Identify which cell holds the provided text, then report its (X, Y) central coordinate. 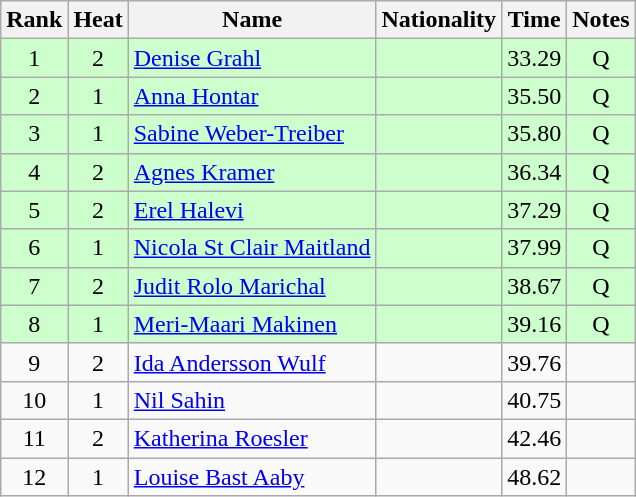
38.67 (534, 286)
11 (34, 438)
5 (34, 210)
Katherina Roesler (252, 438)
Time (534, 20)
40.75 (534, 400)
Meri-Maari Makinen (252, 324)
Nationality (439, 20)
12 (34, 477)
39.16 (534, 324)
Rank (34, 20)
Nicola St Clair Maitland (252, 248)
35.50 (534, 96)
Sabine Weber-Treiber (252, 134)
48.62 (534, 477)
36.34 (534, 172)
Anna Hontar (252, 96)
Erel Halevi (252, 210)
37.29 (534, 210)
10 (34, 400)
Nil Sahin (252, 400)
Ida Andersson Wulf (252, 362)
35.80 (534, 134)
Notes (601, 20)
Name (252, 20)
Denise Grahl (252, 58)
9 (34, 362)
Agnes Kramer (252, 172)
Louise Bast Aaby (252, 477)
4 (34, 172)
7 (34, 286)
33.29 (534, 58)
42.46 (534, 438)
3 (34, 134)
6 (34, 248)
8 (34, 324)
Heat (98, 20)
39.76 (534, 362)
37.99 (534, 248)
Judit Rolo Marichal (252, 286)
